Locate the cell with the specified text and output its (X, Y) center coordinate. 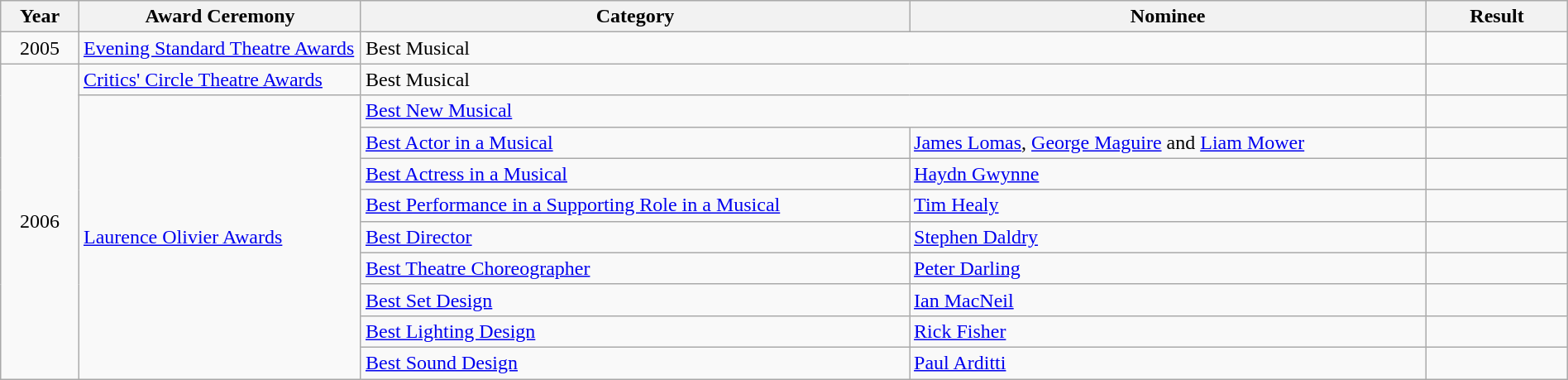
Stephen Daldry (1168, 237)
Nominee (1168, 17)
Best Director (635, 237)
Best Performance in a Supporting Role in a Musical (635, 205)
Category (635, 17)
Peter Darling (1168, 268)
Best New Musical (893, 111)
James Lomas, George Maguire and Liam Mower (1168, 142)
Evening Standard Theatre Awards (220, 48)
Result (1497, 17)
Year (40, 17)
2006 (40, 222)
Best Actress in a Musical (635, 174)
Laurence Olivier Awards (220, 237)
Best Actor in a Musical (635, 142)
Best Lighting Design (635, 331)
Rick Fisher (1168, 331)
Critics' Circle Theatre Awards (220, 79)
2005 (40, 48)
Award Ceremony (220, 17)
Best Theatre Choreographer (635, 268)
Best Sound Design (635, 363)
Ian MacNeil (1168, 300)
Paul Arditti (1168, 363)
Tim Healy (1168, 205)
Best Set Design (635, 300)
Haydn Gwynne (1168, 174)
